Return (x, y) of the center of cell containing provided text 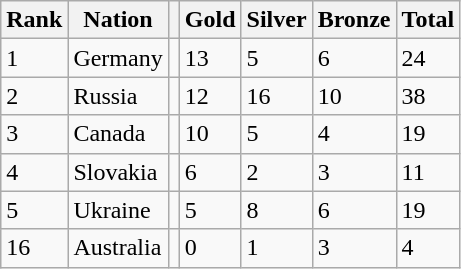
11 (428, 172)
12 (210, 96)
Silver (276, 20)
Gold (210, 20)
24 (428, 58)
Canada (118, 134)
0 (210, 248)
Ukraine (118, 210)
Russia (118, 96)
Rank (34, 20)
Bronze (354, 20)
Slovakia (118, 172)
38 (428, 96)
8 (276, 210)
13 (210, 58)
Germany (118, 58)
Nation (118, 20)
Australia (118, 248)
Total (428, 20)
